Capture the cell that displays the provided text and extract its (x, y) central coordinate. 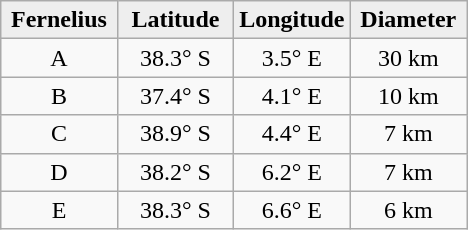
C (59, 134)
D (59, 172)
Diameter (408, 20)
E (59, 210)
6.2° E (292, 172)
Fernelius (59, 20)
4.1° E (292, 96)
4.4° E (292, 134)
6 km (408, 210)
38.2° S (175, 172)
10 km (408, 96)
Latitude (175, 20)
A (59, 58)
Longitude (292, 20)
6.6° E (292, 210)
30 km (408, 58)
3.5° E (292, 58)
38.9° S (175, 134)
B (59, 96)
37.4° S (175, 96)
